Locate the cell with the specified text and output its (x, y) center coordinate. 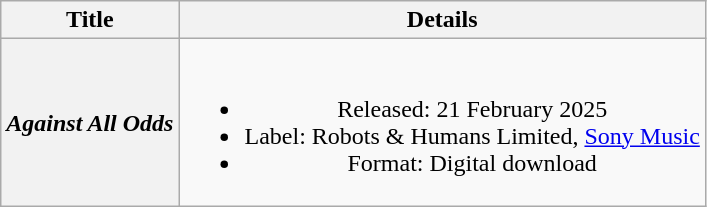
Released: 21 February 2025Label: Robots & Humans Limited, Sony MusicFormat: Digital download (442, 122)
Against All Odds (90, 122)
Title (90, 20)
Details (442, 20)
